Determine the [x, y] coordinate at the center of the cell enclosing the given text.  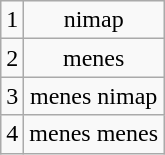
1 [12, 20]
nimap [94, 20]
2 [12, 58]
menes menes [94, 134]
3 [12, 96]
menes nimap [94, 96]
4 [12, 134]
menes [94, 58]
